Locate the cell with the specified text and output its (x, y) center coordinate. 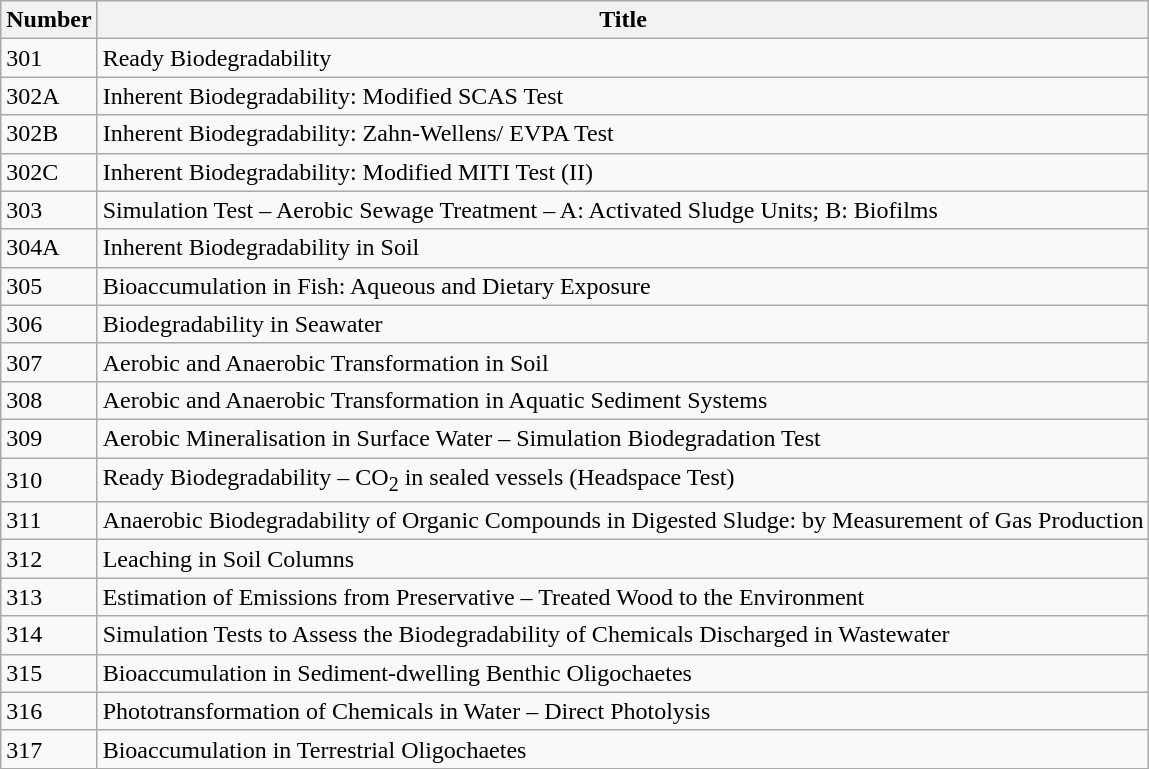
Title (623, 20)
Ready Biodegradability – CO2 in sealed vessels (Headspace Test) (623, 480)
Inherent Biodegradability: Modified SCAS Test (623, 96)
305 (49, 286)
Phototransformation of Chemicals in Water – Direct Photolysis (623, 711)
302C (49, 172)
306 (49, 324)
314 (49, 635)
307 (49, 362)
Aerobic Mineralisation in Surface Water – Simulation Biodegradation Test (623, 438)
Inherent Biodegradability: Modified MITI Test (II) (623, 172)
302A (49, 96)
Estimation of Emissions from Preservative – Treated Wood to the Environment (623, 597)
302B (49, 134)
Inherent Biodegradability in Soil (623, 248)
Simulation Test – Aerobic Sewage Treatment – A: Activated Sludge Units; B: Biofilms (623, 210)
Number (49, 20)
Bioaccumulation in Terrestrial Oligochaetes (623, 749)
303 (49, 210)
310 (49, 480)
Aerobic and Anaerobic Transformation in Aquatic Sediment Systems (623, 400)
315 (49, 673)
Leaching in Soil Columns (623, 559)
301 (49, 58)
Anaerobic Biodegradability of Organic Compounds in Digested Sludge: by Measurement of Gas Production (623, 521)
Ready Biodegradability (623, 58)
Inherent Biodegradability: Zahn-Wellens/ EVPA Test (623, 134)
316 (49, 711)
317 (49, 749)
309 (49, 438)
312 (49, 559)
304A (49, 248)
Aerobic and Anaerobic Transformation in Soil (623, 362)
311 (49, 521)
308 (49, 400)
Simulation Tests to Assess the Biodegradability of Chemicals Discharged in Wastewater (623, 635)
Bioaccumulation in Fish: Aqueous and Dietary Exposure (623, 286)
Bioaccumulation in Sediment-dwelling Benthic Oligochaetes (623, 673)
313 (49, 597)
Biodegradability in Seawater (623, 324)
